Find where the given text appears and provide that cell's center as [x, y] coordinate. 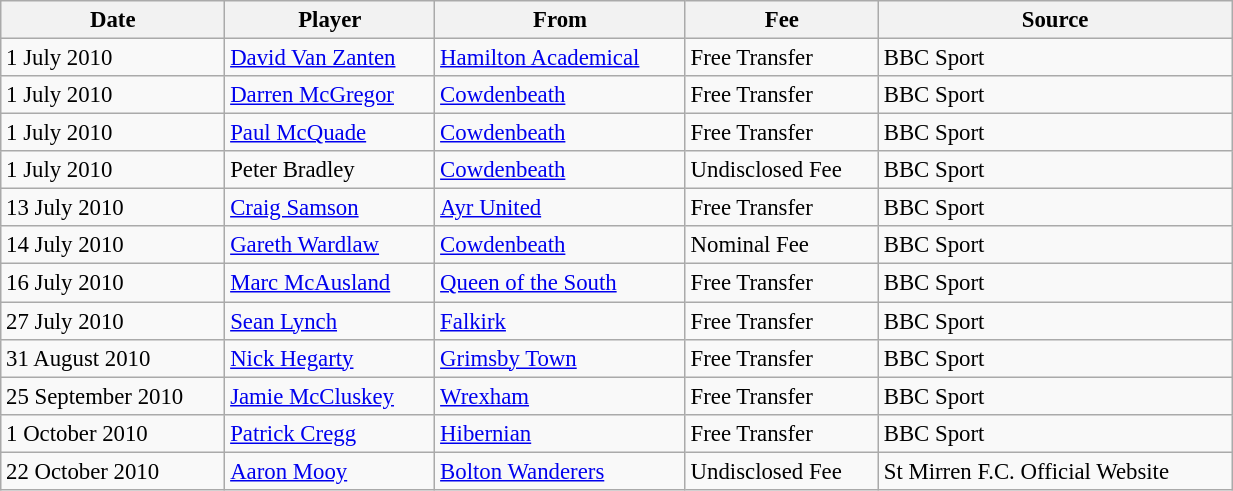
Nick Hegarty [330, 358]
Aaron Mooy [330, 471]
Sean Lynch [330, 321]
From [560, 20]
Wrexham [560, 396]
25 September 2010 [113, 396]
Hamilton Academical [560, 58]
Fee [782, 20]
13 July 2010 [113, 208]
22 October 2010 [113, 471]
Nominal Fee [782, 245]
Craig Samson [330, 208]
Queen of the South [560, 283]
Player [330, 20]
14 July 2010 [113, 245]
Darren McGregor [330, 95]
Gareth Wardlaw [330, 245]
Date [113, 20]
Jamie McCluskey [330, 396]
Marc McAusland [330, 283]
Falkirk [560, 321]
Peter Bradley [330, 170]
Paul McQuade [330, 133]
St Mirren F.C. Official Website [1054, 471]
31 August 2010 [113, 358]
Bolton Wanderers [560, 471]
Patrick Cregg [330, 433]
Source [1054, 20]
Grimsby Town [560, 358]
1 October 2010 [113, 433]
Hibernian [560, 433]
David Van Zanten [330, 58]
27 July 2010 [113, 321]
16 July 2010 [113, 283]
Ayr United [560, 208]
